For the text-containing cell, return its midpoint in [x, y] coordinate format. 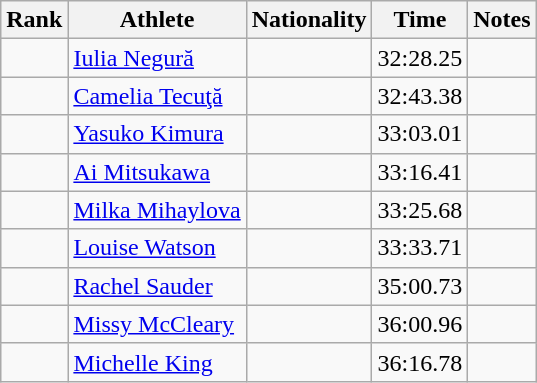
Notes [502, 20]
Rachel Sauder [157, 286]
Milka Mihaylova [157, 210]
33:03.01 [420, 134]
Nationality [309, 20]
Rank [34, 20]
Yasuko Kimura [157, 134]
Louise Watson [157, 248]
33:25.68 [420, 210]
Time [420, 20]
Missy McCleary [157, 324]
36:16.78 [420, 362]
36:00.96 [420, 324]
Ai Mitsukawa [157, 172]
32:43.38 [420, 96]
35:00.73 [420, 286]
33:16.41 [420, 172]
Athlete [157, 20]
Iulia Negură [157, 58]
Camelia Tecuţă [157, 96]
32:28.25 [420, 58]
Michelle King [157, 362]
33:33.71 [420, 248]
